Detect which cell encompasses the target text, then output its [x, y] center coordinate. 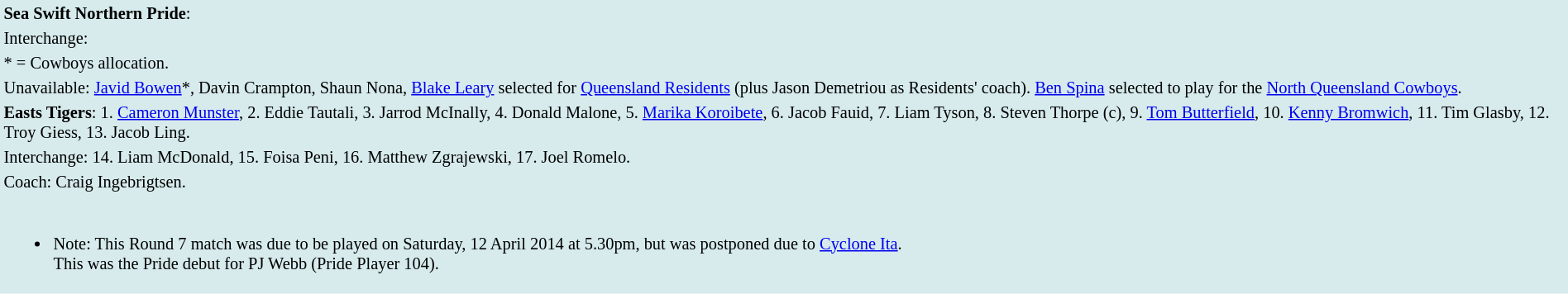
Sea Swift Northern Pride: [784, 13]
* = Cowboys allocation. [784, 63]
Interchange: 14. Liam McDonald, 15. Foisa Peni, 16. Matthew Zgrajewski, 17. Joel Romelo. [784, 157]
Coach: Craig Ingebrigtsen. [784, 182]
Interchange: [784, 38]
